Return (X, Y) of the center of cell containing provided text 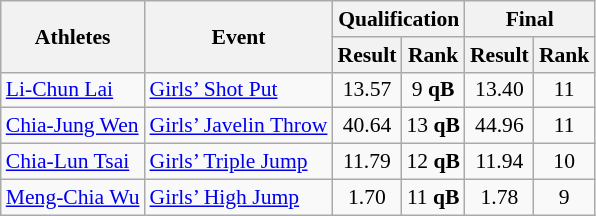
13 qB (433, 126)
Girls’ Triple Jump (239, 162)
Chia-Jung Wen (73, 126)
Event (239, 36)
13.57 (368, 90)
Chia-Lun Tsai (73, 162)
Girls’ Javelin Throw (239, 126)
Qualification (399, 19)
11.94 (500, 162)
Final (530, 19)
1.78 (500, 197)
11 qB (433, 197)
11.79 (368, 162)
Girls’ High Jump (239, 197)
Girls’ Shot Put (239, 90)
9 (564, 197)
Meng-Chia Wu (73, 197)
12 qB (433, 162)
13.40 (500, 90)
44.96 (500, 126)
1.70 (368, 197)
Li-Chun Lai (73, 90)
Athletes (73, 36)
10 (564, 162)
9 qB (433, 90)
40.64 (368, 126)
